Locate the cell with the specified text and output its [x, y] center coordinate. 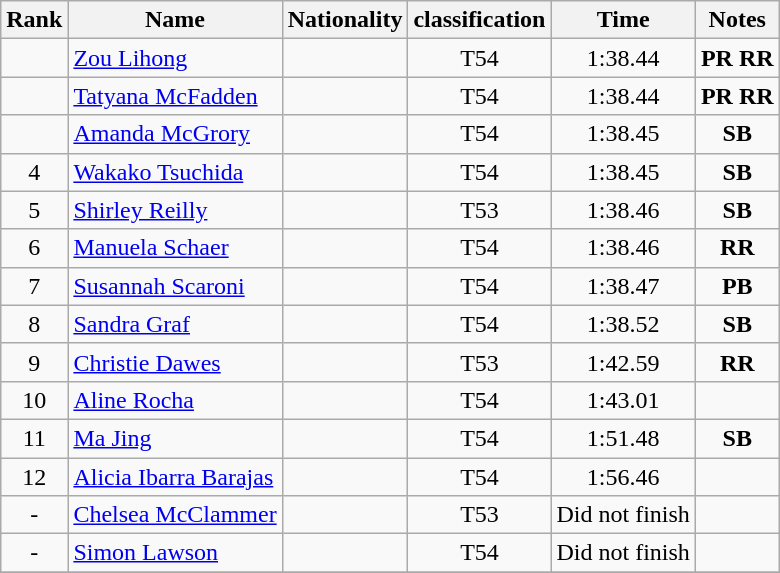
Shirley Reilly [175, 210]
7 [34, 286]
10 [34, 400]
Tatyana McFadden [175, 96]
5 [34, 210]
1:38.47 [623, 286]
Sandra Graf [175, 324]
classification [480, 20]
Name [175, 20]
Nationality [345, 20]
8 [34, 324]
Time [623, 20]
9 [34, 362]
Susannah Scaroni [175, 286]
11 [34, 438]
6 [34, 248]
Christie Dawes [175, 362]
1:51.48 [623, 438]
1:56.46 [623, 477]
1:42.59 [623, 362]
Alicia Ibarra Barajas [175, 477]
Aline Rocha [175, 400]
Notes [737, 20]
1:43.01 [623, 400]
Amanda McGrory [175, 134]
PB [737, 286]
12 [34, 477]
Ma Jing [175, 438]
Wakako Tsuchida [175, 172]
Rank [34, 20]
Chelsea McClammer [175, 515]
Zou Lihong [175, 58]
4 [34, 172]
Manuela Schaer [175, 248]
1:38.52 [623, 324]
Simon Lawson [175, 553]
